Determine the [x, y] coordinate at the center of the cell enclosing the given text.  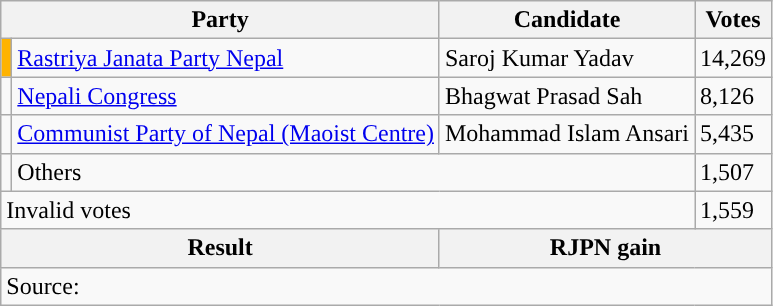
Nepali Congress [226, 96]
Bhagwat Prasad Sah [566, 96]
Invalid votes [348, 210]
Source: [386, 286]
Party [220, 20]
Others [354, 172]
Result [220, 248]
Votes [732, 20]
Candidate [566, 20]
1,559 [732, 210]
Rastriya Janata Party Nepal [226, 58]
Mohammad Islam Ansari [566, 134]
Communist Party of Nepal (Maoist Centre) [226, 134]
RJPN gain [605, 248]
8,126 [732, 96]
14,269 [732, 58]
1,507 [732, 172]
Saroj Kumar Yadav [566, 58]
5,435 [732, 134]
